Return the [X, Y] coordinate for the center point of the cell that contains the specified text.  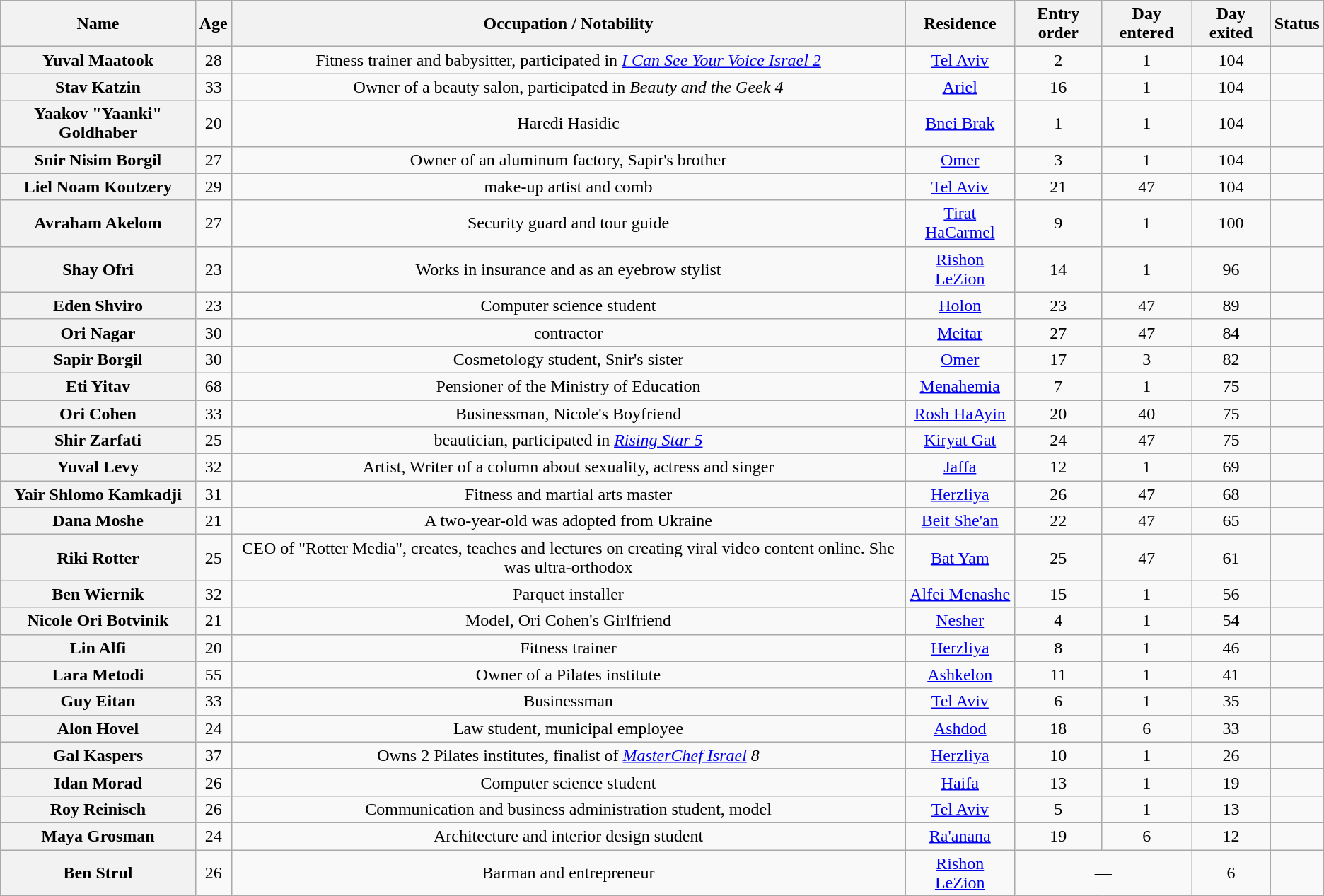
56 [1231, 594]
7 [1058, 386]
Barman and entrepreneur [569, 873]
A two-year-old was adopted from Ukraine [569, 521]
28 [214, 60]
Yair Shlomo Kamkadji [98, 494]
Idan Morad [98, 782]
Stav Katzin [98, 87]
Yuval Levy [98, 467]
Pensioner of the Ministry of Education [569, 386]
Holon [960, 306]
Ra'anana [960, 836]
contractor [569, 332]
Owner of a Pilates institute [569, 675]
CEO of "Rotter Media", creates, teaches and lectures on creating viral video content online. She was ultra-orthodox [569, 557]
100 [1231, 223]
Avraham Akelom [98, 223]
54 [1231, 621]
35 [1231, 702]
84 [1231, 332]
Jaffa [960, 467]
Maya Grosman [98, 836]
82 [1231, 359]
Nesher [960, 621]
69 [1231, 467]
9 [1058, 223]
Bnei Brak [960, 123]
Guy Eitan [98, 702]
Architecture and interior design student [569, 836]
Eden Shviro [98, 306]
Model, Ori Cohen's Girlfriend [569, 621]
beautician, participated in Rising Star 5 [569, 441]
— [1103, 873]
Ben Wiernik [98, 594]
Fitness trainer and babysitter, participated in I Can See Your Voice Israel 2 [569, 60]
Yaakov "Yaanki" Goldhaber [98, 123]
Fitness trainer [569, 648]
40 [1147, 414]
Alfei Menashe [960, 594]
Lin Alfi [98, 648]
Ashkelon [960, 675]
Age [214, 24]
Shir Zarfati [98, 441]
Occupation / Notability [569, 24]
18 [1058, 728]
Artist, Writer of a column about sexuality, actress and singer [569, 467]
Works in insurance and as an eyebrow stylist [569, 269]
46 [1231, 648]
Day exited [1231, 24]
2 [1058, 60]
Security guard and tour guide [569, 223]
Businessman [569, 702]
Lara Metodi [98, 675]
Rosh HaAyin [960, 414]
89 [1231, 306]
37 [214, 755]
Tirat HaCarmel [960, 223]
Ben Strul [98, 873]
Kiryat Gat [960, 441]
make-up artist and comb [569, 187]
11 [1058, 675]
Name [98, 24]
Meitar [960, 332]
Ariel [960, 87]
17 [1058, 359]
Day entered [1147, 24]
22 [1058, 521]
41 [1231, 675]
Snir Nisim Borgil [98, 160]
Law student, municipal employee [569, 728]
16 [1058, 87]
Bat Yam [960, 557]
Ori Cohen [98, 414]
4 [1058, 621]
14 [1058, 269]
15 [1058, 594]
Beit She'an [960, 521]
96 [1231, 269]
8 [1058, 648]
Alon Hovel [98, 728]
Parquet installer [569, 594]
Menahemia [960, 386]
Communication and business administration student, model [569, 809]
Nicole Ori Botvinik [98, 621]
10 [1058, 755]
Haredi Hasidic [569, 123]
Owns 2 Pilates institutes, finalist of MasterChef Israel 8 [569, 755]
55 [214, 675]
Owner of an aluminum factory, Sapir's brother [569, 160]
Ashdod [960, 728]
Owner of a beauty salon, participated in Beauty and the Geek 4 [569, 87]
Businessman, Nicole's Boyfriend [569, 414]
61 [1231, 557]
Haifa [960, 782]
Entry order [1058, 24]
Sapir Borgil [98, 359]
Yuval Maatook [98, 60]
Residence [960, 24]
Cosmetology student, Snir's sister [569, 359]
Fitness and martial arts master [569, 494]
Shay Ofri [98, 269]
Eti Yitav [98, 386]
65 [1231, 521]
29 [214, 187]
Status [1297, 24]
5 [1058, 809]
Riki Rotter [98, 557]
Gal Kaspers [98, 755]
Liel Noam Koutzery [98, 187]
31 [214, 494]
Dana Moshe [98, 521]
Roy Reinisch [98, 809]
Ori Nagar [98, 332]
